Provide the [x, y] coordinate of the cell's center where the given text is located.  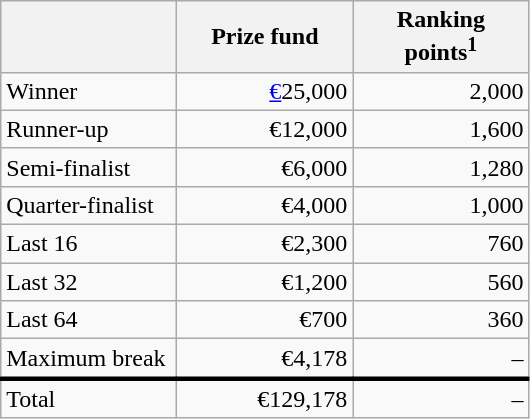
€2,300 [265, 244]
360 [441, 320]
€25,000 [265, 91]
Maximum break [89, 359]
Quarter-finalist [89, 205]
Last 64 [89, 320]
Prize fund [265, 37]
€6,000 [265, 167]
Ranking points1 [441, 37]
€700 [265, 320]
2,000 [441, 91]
€4,178 [265, 359]
Winner [89, 91]
€129,178 [265, 398]
1,000 [441, 205]
Runner-up [89, 129]
Last 16 [89, 244]
Semi-finalist [89, 167]
Total [89, 398]
1,600 [441, 129]
760 [441, 244]
€1,200 [265, 282]
€4,000 [265, 205]
560 [441, 282]
1,280 [441, 167]
Last 32 [89, 282]
€12,000 [265, 129]
